From the cell containing the given text, extract its center point as (x, y) coordinate. 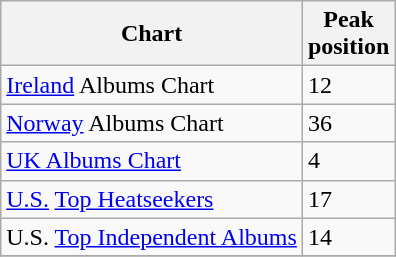
Norway Albums Chart (152, 123)
36 (348, 123)
U.S. Top Independent Albums (152, 237)
12 (348, 85)
4 (348, 161)
U.S. Top Heatseekers (152, 199)
17 (348, 199)
Peakposition (348, 34)
UK Albums Chart (152, 161)
14 (348, 237)
Ireland Albums Chart (152, 85)
Chart (152, 34)
